Scan for the cell matching the given text and deliver its (x, y) coordinate at center. 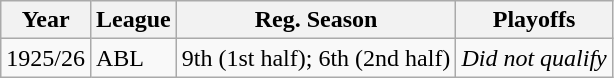
Did not qualify (534, 58)
9th (1st half); 6th (2nd half) (316, 58)
ABL (133, 58)
League (133, 20)
Reg. Season (316, 20)
Year (46, 20)
Playoffs (534, 20)
1925/26 (46, 58)
